For the text-containing cell, return its midpoint in (x, y) coordinate format. 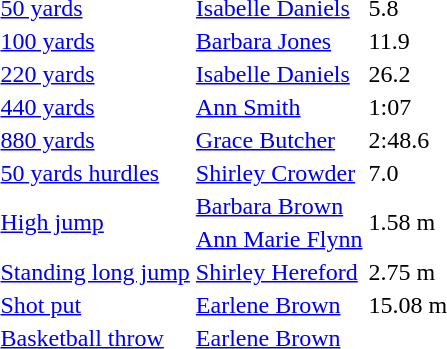
Ann Marie Flynn (279, 239)
Barbara Jones (279, 41)
Grace Butcher (279, 140)
Shirley Hereford (279, 272)
Earlene Brown (279, 305)
Shirley Crowder (279, 173)
Ann Smith (279, 107)
Barbara Brown (279, 206)
Isabelle Daniels (279, 74)
